Detect which cell encompasses the target text, then output its [X, Y] center coordinate. 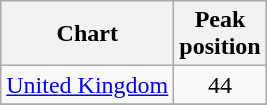
United Kingdom [88, 85]
44 [220, 85]
Peakposition [220, 34]
Chart [88, 34]
